Provide the (X, Y) coordinate of the cell's center where the given text is located.  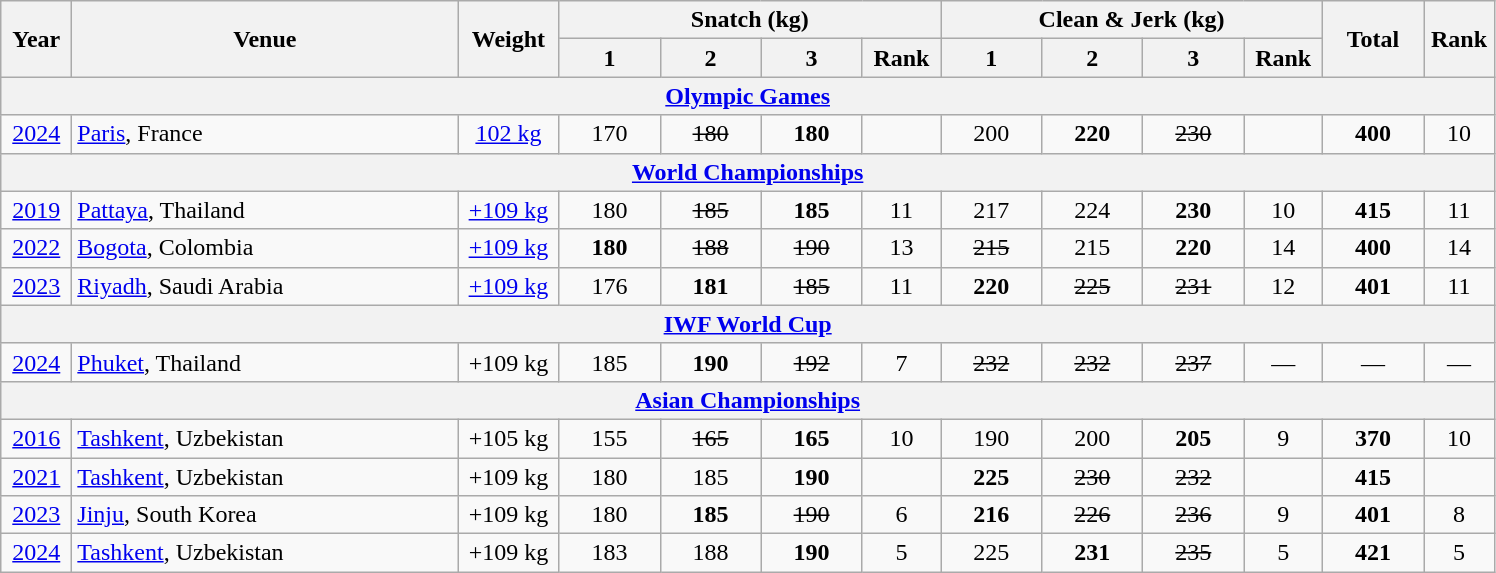
Weight (508, 39)
224 (1092, 210)
2019 (36, 210)
+105 kg (508, 438)
Venue (265, 39)
237 (1194, 362)
2016 (36, 438)
Clean & Jerk (kg) (1132, 20)
370 (1372, 438)
235 (1194, 553)
226 (1092, 515)
Olympic Games (748, 96)
236 (1194, 515)
2021 (36, 477)
Jinju, South Korea (265, 515)
Riyadh, Saudi Arabia (265, 286)
Bogota, Colombia (265, 248)
IWF World Cup (748, 324)
13 (902, 248)
2022 (36, 248)
181 (710, 286)
183 (610, 553)
170 (610, 134)
World Championships (748, 172)
Phuket, Thailand (265, 362)
421 (1372, 553)
216 (992, 515)
Snatch (kg) (750, 20)
Pattaya, Thailand (265, 210)
Asian Championships (748, 400)
Paris, France (265, 134)
176 (610, 286)
7 (902, 362)
12 (1284, 286)
8 (1460, 515)
102 kg (508, 134)
217 (992, 210)
205 (1194, 438)
6 (902, 515)
Total (1372, 39)
192 (812, 362)
Year (36, 39)
155 (610, 438)
